Scan for the cell matching the given text and deliver its [X, Y] coordinate at center. 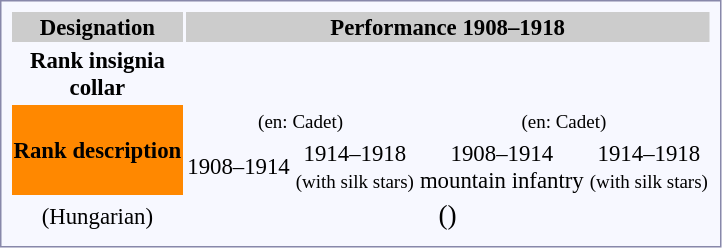
Rank description [98, 150]
Performance 1908–1918 [448, 27]
(Hungarian) [98, 215]
() [448, 215]
Rank insigniacollar [98, 74]
Designation [98, 27]
1908–1914mountain infantry [502, 166]
1908–1914 [239, 166]
